Output the [X, Y] coordinate of the center of the cell containing the given text.  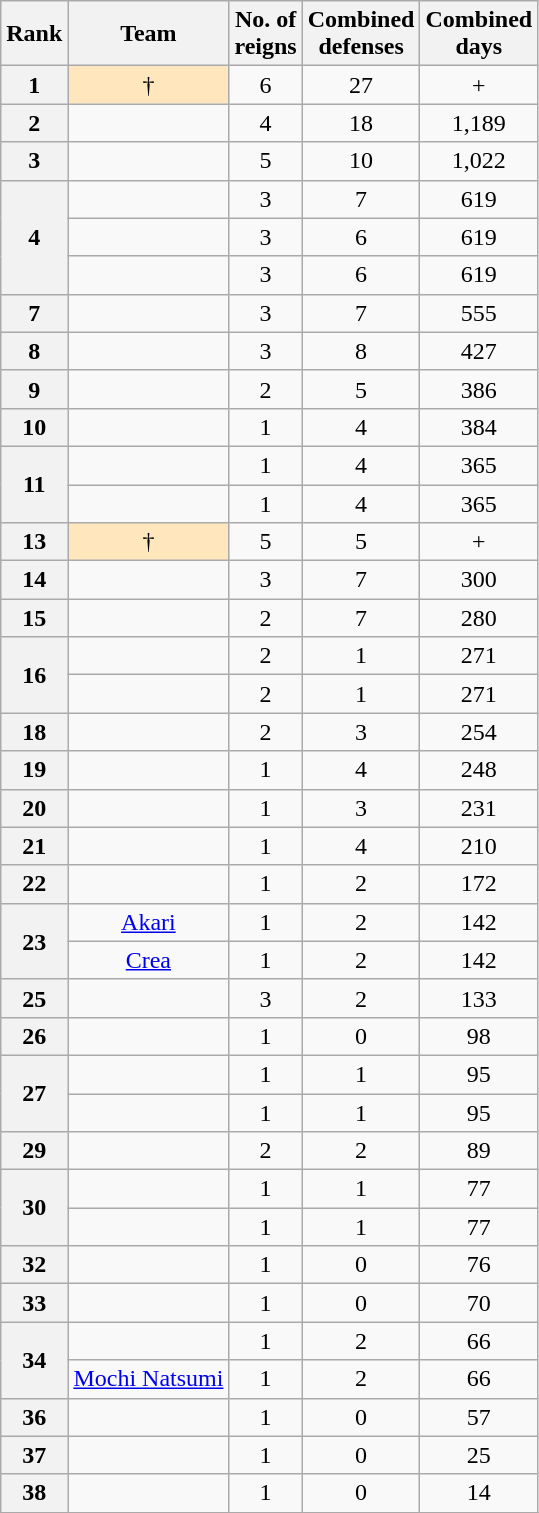
1,189 [479, 123]
Crea [148, 960]
210 [479, 846]
98 [479, 1036]
15 [34, 618]
33 [34, 1303]
26 [34, 1036]
16 [34, 675]
No. ofreigns [266, 34]
32 [34, 1265]
23 [34, 941]
37 [34, 1455]
30 [34, 1208]
Rank [34, 34]
386 [479, 389]
384 [479, 427]
70 [479, 1303]
172 [479, 884]
20 [34, 808]
11 [34, 484]
280 [479, 618]
89 [479, 1151]
248 [479, 770]
76 [479, 1265]
9 [34, 389]
133 [479, 998]
300 [479, 580]
Combineddefenses [361, 34]
29 [34, 1151]
254 [479, 732]
Team [148, 34]
231 [479, 808]
57 [479, 1417]
38 [34, 1493]
427 [479, 351]
555 [479, 313]
21 [34, 846]
Combineddays [479, 34]
36 [34, 1417]
34 [34, 1360]
22 [34, 884]
Mochi Natsumi [148, 1379]
13 [34, 542]
Akari [148, 922]
19 [34, 770]
1,022 [479, 161]
